Output the (X, Y) coordinate of the center of the cell containing the given text.  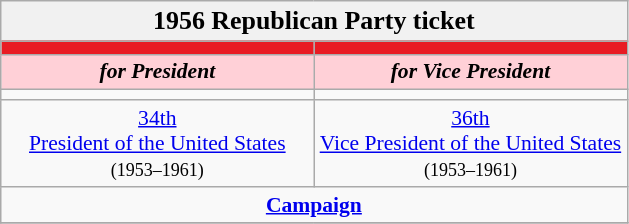
Campaign (314, 205)
for Vice President (470, 72)
36thVice President of the United States(1953–1961) (470, 144)
for President (158, 72)
1956 Republican Party ticket (314, 21)
34thPresident of the United States(1953–1961) (158, 144)
